Locate the cell with the specified text and output its [X, Y] center coordinate. 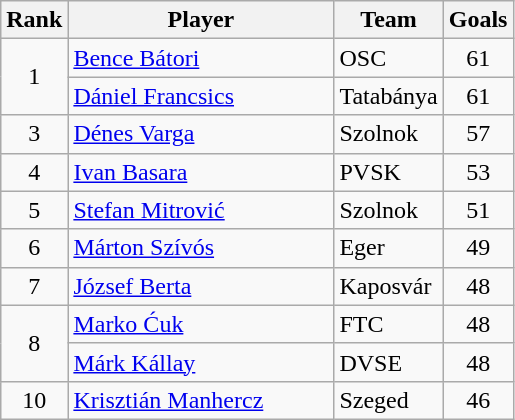
57 [478, 134]
PVSK [388, 172]
FTC [388, 324]
Dániel Francsics [201, 96]
Bence Bátori [201, 58]
Rank [34, 20]
8 [34, 343]
Dénes Varga [201, 134]
53 [478, 172]
Tatabánya [388, 96]
4 [34, 172]
10 [34, 400]
46 [478, 400]
Player [201, 20]
3 [34, 134]
6 [34, 248]
5 [34, 210]
1 [34, 77]
51 [478, 210]
OSC [388, 58]
Goals [478, 20]
Kaposvár [388, 286]
49 [478, 248]
Szeged [388, 400]
Krisztián Manhercz [201, 400]
Ivan Basara [201, 172]
7 [34, 286]
Stefan Mitrović [201, 210]
Eger [388, 248]
Marko Ćuk [201, 324]
Márton Szívós [201, 248]
Márk Kállay [201, 362]
József Berta [201, 286]
Team [388, 20]
DVSE [388, 362]
